Find where the given text appears and provide that cell's center as (X, Y) coordinate. 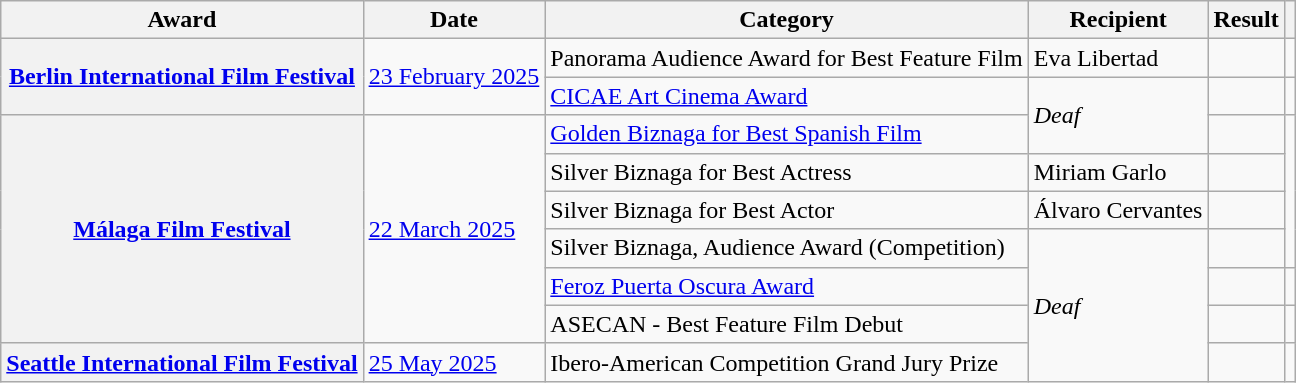
Álvaro Cervantes (1118, 210)
Recipient (1118, 20)
Berlin International Film Festival (182, 77)
23 February 2025 (454, 77)
Málaga Film Festival (182, 229)
ASECAN - Best Feature Film Debut (786, 324)
Silver Biznaga, Audience Award (Competition) (786, 248)
Date (454, 20)
CICAE Art Cinema Award (786, 96)
Eva Libertad (1118, 58)
Seattle International Film Festival (182, 362)
Ibero-American Competition Grand Jury Prize (786, 362)
Result (1246, 20)
Category (786, 20)
Panorama Audience Award for Best Feature Film (786, 58)
Miriam Garlo (1118, 172)
25 May 2025 (454, 362)
Award (182, 20)
Golden Biznaga for Best Spanish Film (786, 134)
22 March 2025 (454, 229)
Feroz Puerta Oscura Award (786, 286)
Silver Biznaga for Best Actress (786, 172)
Silver Biznaga for Best Actor (786, 210)
